Extract the [X, Y] coordinate from the center of the cell holding the provided text.  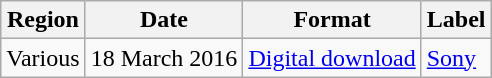
Label [456, 20]
Date [164, 20]
Region [43, 20]
Digital download [332, 58]
Format [332, 20]
Sony [456, 58]
18 March 2016 [164, 58]
Various [43, 58]
